Scan for the cell matching the given text and deliver its (x, y) coordinate at center. 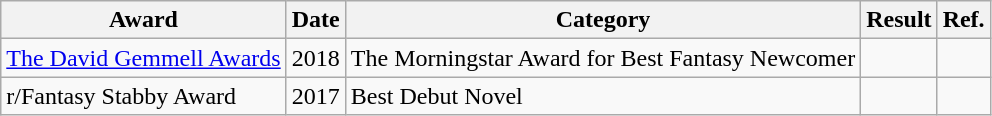
Best Debut Novel (602, 96)
2018 (316, 58)
Award (144, 20)
The Morningstar Award for Best Fantasy Newcomer (602, 58)
Date (316, 20)
The David Gemmell Awards (144, 58)
Ref. (964, 20)
r/Fantasy Stabby Award (144, 96)
Category (602, 20)
2017 (316, 96)
Result (899, 20)
